Determine the [x, y] coordinate at the center of the cell enclosing the given text.  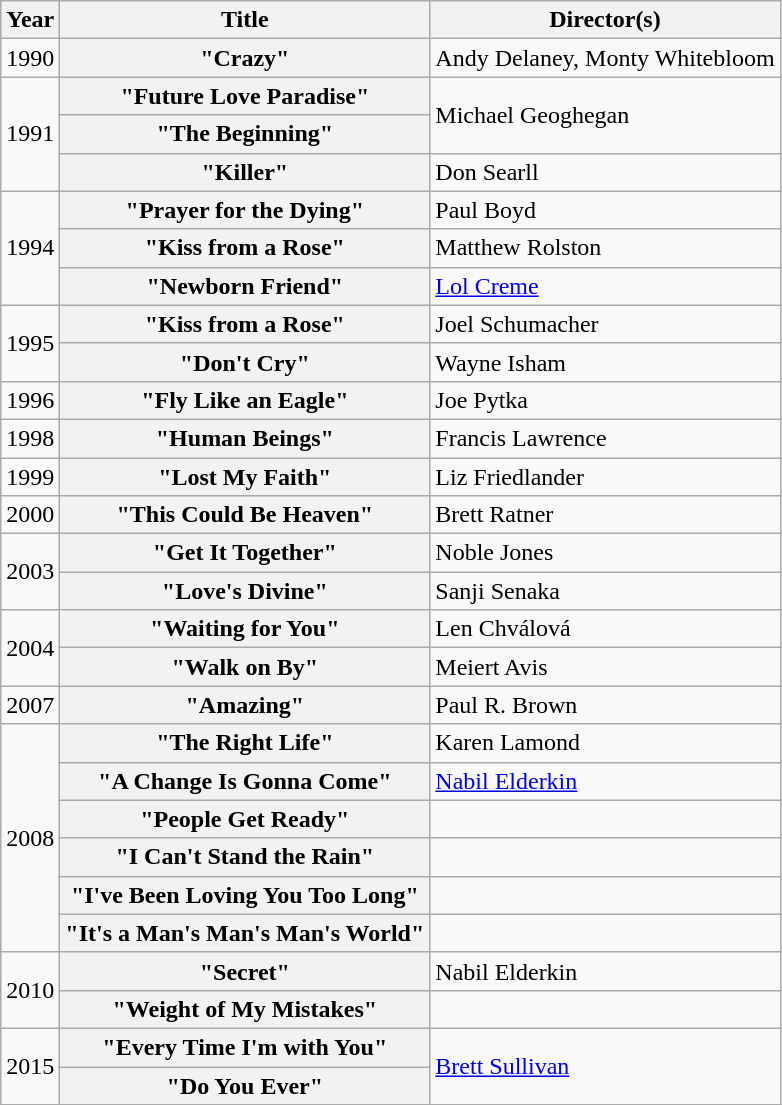
Joe Pytka [605, 400]
"A Change Is Gonna Come" [245, 781]
"Lost My Faith" [245, 477]
Noble Jones [605, 553]
1996 [30, 400]
Wayne Isham [605, 362]
Director(s) [605, 20]
Joel Schumacher [605, 324]
1998 [30, 438]
Michael Geoghegan [605, 115]
"I've Been Loving You Too Long" [245, 895]
Len Chválová [605, 629]
1994 [30, 248]
1991 [30, 134]
Paul R. Brown [605, 705]
"People Get Ready" [245, 819]
2015 [30, 1066]
Sanji Senaka [605, 591]
1995 [30, 343]
1999 [30, 477]
"Future Love Paradise" [245, 96]
Francis Lawrence [605, 438]
Brett Ratner [605, 515]
Matthew Rolston [605, 248]
Brett Sullivan [605, 1066]
2000 [30, 515]
"Do You Ever" [245, 1085]
"Newborn Friend" [245, 286]
"Every Time I'm with You" [245, 1047]
"Waiting for You" [245, 629]
Title [245, 20]
Karen Lamond [605, 743]
"Killer" [245, 172]
"Don't Cry" [245, 362]
2007 [30, 705]
"Crazy" [245, 58]
2003 [30, 572]
Don Searll [605, 172]
"Prayer for the Dying" [245, 210]
2004 [30, 648]
Andy Delaney, Monty Whitebloom [605, 58]
"I Can't Stand the Rain" [245, 857]
2010 [30, 990]
"Love's Divine" [245, 591]
"Secret" [245, 971]
Year [30, 20]
Lol Creme [605, 286]
Meiert Avis [605, 667]
"The Beginning" [245, 134]
"Get It Together" [245, 553]
"Walk on By" [245, 667]
"Human Beings" [245, 438]
"The Right Life" [245, 743]
2008 [30, 838]
"It's a Man's Man's Man's World" [245, 933]
"Amazing" [245, 705]
1990 [30, 58]
Liz Friedlander [605, 477]
Paul Boyd [605, 210]
"Fly Like an Eagle" [245, 400]
"This Could Be Heaven" [245, 515]
"Weight of My Mistakes" [245, 1009]
